Detect which cell encompasses the target text, then output its [X, Y] center coordinate. 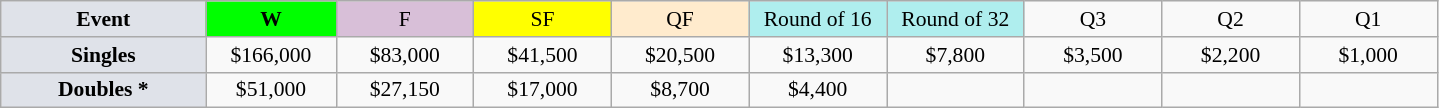
Event [104, 19]
$8,700 [680, 90]
$7,800 [955, 55]
F [405, 19]
$17,000 [543, 90]
Round of 32 [955, 19]
Q2 [1231, 19]
Round of 16 [818, 19]
$166,000 [271, 55]
$83,000 [405, 55]
$20,500 [680, 55]
$13,300 [818, 55]
Doubles * [104, 90]
W [271, 19]
Q3 [1093, 19]
$3,500 [1093, 55]
$41,500 [543, 55]
SF [543, 19]
$51,000 [271, 90]
Q1 [1368, 19]
$4,400 [818, 90]
QF [680, 19]
$1,000 [1368, 55]
Singles [104, 55]
$27,150 [405, 90]
$2,200 [1231, 55]
